Capture the cell that displays the provided text and extract its [x, y] central coordinate. 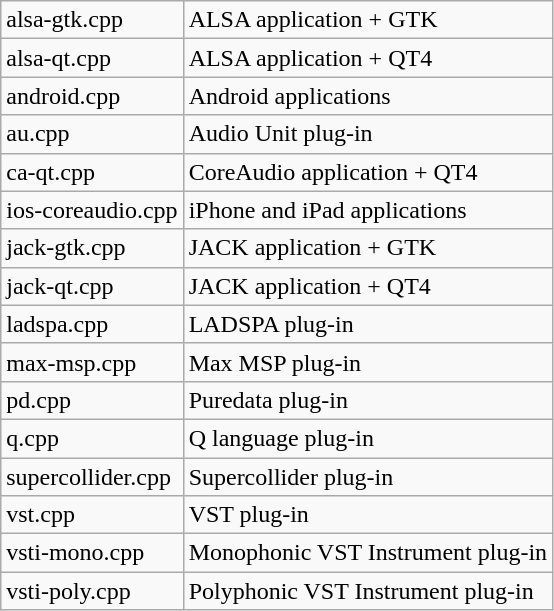
pd.cpp [92, 400]
LADSPA plug-in [368, 324]
JACK application + GTK [368, 248]
Android applications [368, 96]
Polyphonic VST Instrument plug-in [368, 591]
ALSA application + QT4 [368, 58]
ALSA application + GTK [368, 20]
Q language plug-in [368, 438]
Supercollider plug-in [368, 477]
jack-qt.cpp [92, 286]
iPhone and iPad applications [368, 210]
Audio Unit plug-in [368, 134]
CoreAudio application + QT4 [368, 172]
ladspa.cpp [92, 324]
vst.cpp [92, 515]
android.cpp [92, 96]
jack-gtk.cpp [92, 248]
max-msp.cpp [92, 362]
Max MSP plug-in [368, 362]
vsti-mono.cpp [92, 553]
ca-qt.cpp [92, 172]
ios-coreaudio.cpp [92, 210]
Puredata plug-in [368, 400]
supercollider.cpp [92, 477]
alsa-qt.cpp [92, 58]
au.cpp [92, 134]
VST plug-in [368, 515]
q.cpp [92, 438]
JACK application + QT4 [368, 286]
alsa-gtk.cpp [92, 20]
vsti-poly.cpp [92, 591]
Monophonic VST Instrument plug-in [368, 553]
